Extract the [X, Y] coordinate from the center of the cell holding the provided text.  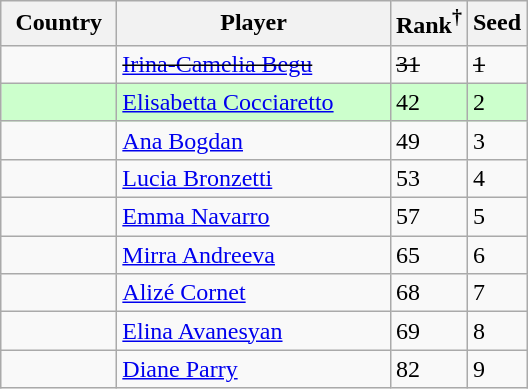
68 [428, 293]
5 [496, 217]
Elisabetta Cocciaretto [254, 102]
69 [428, 331]
6 [496, 255]
Emma Navarro [254, 217]
31 [428, 64]
7 [496, 293]
3 [496, 140]
Rank† [428, 24]
Mirra Andreeva [254, 255]
65 [428, 255]
Alizé Cornet [254, 293]
Player [254, 24]
82 [428, 369]
53 [428, 178]
9 [496, 369]
Ana Bogdan [254, 140]
1 [496, 64]
Lucia Bronzetti [254, 178]
Diane Parry [254, 369]
49 [428, 140]
Irina-Camelia Begu [254, 64]
57 [428, 217]
Elina Avanesyan [254, 331]
42 [428, 102]
4 [496, 178]
2 [496, 102]
Seed [496, 24]
Country [59, 24]
8 [496, 331]
